Return [x, y] of the center of cell containing provided text 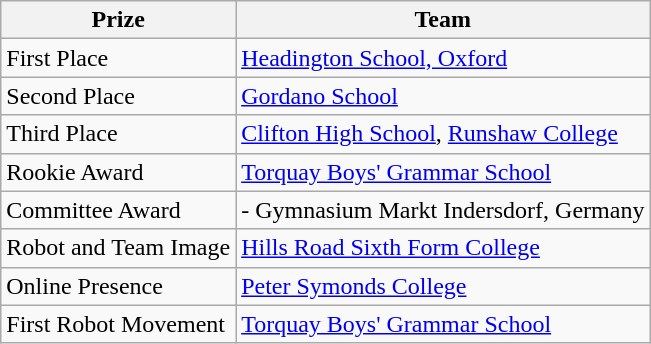
- Gymnasium Markt Indersdorf, Germany [443, 210]
Clifton High School, Runshaw College [443, 134]
Prize [118, 20]
Third Place [118, 134]
Gordano School [443, 96]
Peter Symonds College [443, 286]
Committee Award [118, 210]
Rookie Award [118, 172]
Headington School, Oxford [443, 58]
First Place [118, 58]
Robot and Team Image [118, 248]
First Robot Movement [118, 324]
Team [443, 20]
Online Presence [118, 286]
Second Place [118, 96]
Hills Road Sixth Form College [443, 248]
